From the cell containing the given text, extract its center point as [x, y] coordinate. 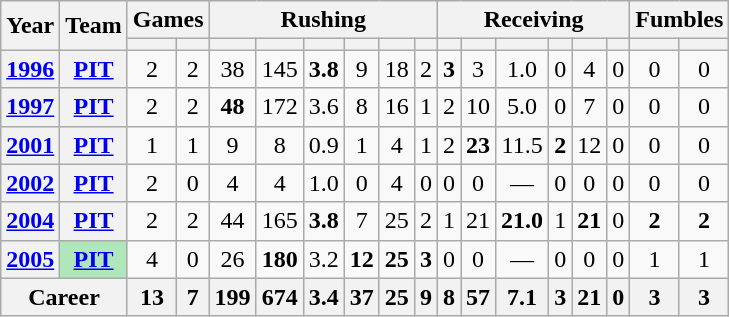
199 [232, 297]
Receiving [533, 20]
2005 [30, 259]
23 [478, 145]
11.5 [522, 145]
1997 [30, 107]
48 [232, 107]
38 [232, 69]
Team [94, 26]
13 [152, 297]
3.4 [324, 297]
44 [232, 221]
145 [280, 69]
2002 [30, 183]
2001 [30, 145]
57 [478, 297]
21.0 [522, 221]
172 [280, 107]
Games [168, 20]
Rushing [323, 20]
3.2 [324, 259]
10 [478, 107]
7.1 [522, 297]
165 [280, 221]
3.6 [324, 107]
37 [362, 297]
0.9 [324, 145]
26 [232, 259]
674 [280, 297]
Year [30, 26]
1996 [30, 69]
5.0 [522, 107]
18 [396, 69]
180 [280, 259]
2004 [30, 221]
Fumbles [680, 20]
Career [64, 297]
16 [396, 107]
